Extract the [x, y] coordinate from the center of the cell holding the provided text.  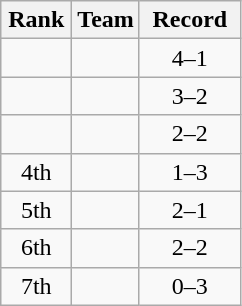
3–2 [190, 96]
7th [36, 286]
Team [106, 20]
6th [36, 248]
1–3 [190, 172]
2–1 [190, 210]
0–3 [190, 286]
Record [190, 20]
5th [36, 210]
4–1 [190, 58]
4th [36, 172]
Rank [36, 20]
